Output the [x, y] coordinate of the center of the cell containing the given text.  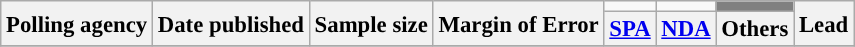
Date published [230, 24]
Polling agency [77, 24]
Others [755, 30]
Margin of Error [518, 24]
NDA [686, 30]
SPA [630, 30]
Sample size [371, 24]
Lead [824, 24]
